Detect which cell encompasses the target text, then output its [x, y] center coordinate. 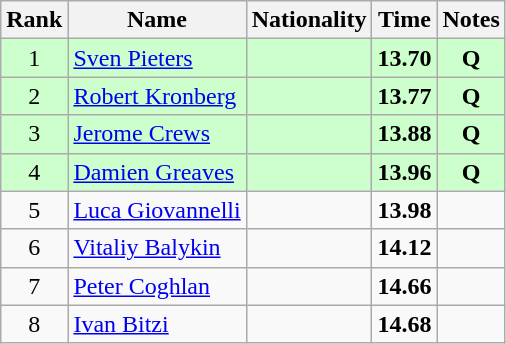
Luca Giovannelli [157, 210]
13.98 [404, 210]
13.88 [404, 134]
Ivan Bitzi [157, 324]
Sven Pieters [157, 58]
Jerome Crews [157, 134]
4 [34, 172]
7 [34, 286]
Nationality [309, 20]
Peter Coghlan [157, 286]
Vitaliy Balykin [157, 248]
Notes [471, 20]
Name [157, 20]
Robert Kronberg [157, 96]
13.96 [404, 172]
14.68 [404, 324]
6 [34, 248]
Damien Greaves [157, 172]
5 [34, 210]
8 [34, 324]
Time [404, 20]
2 [34, 96]
1 [34, 58]
Rank [34, 20]
13.77 [404, 96]
14.12 [404, 248]
13.70 [404, 58]
14.66 [404, 286]
3 [34, 134]
